Locate the cell with the specified text and output its [x, y] center coordinate. 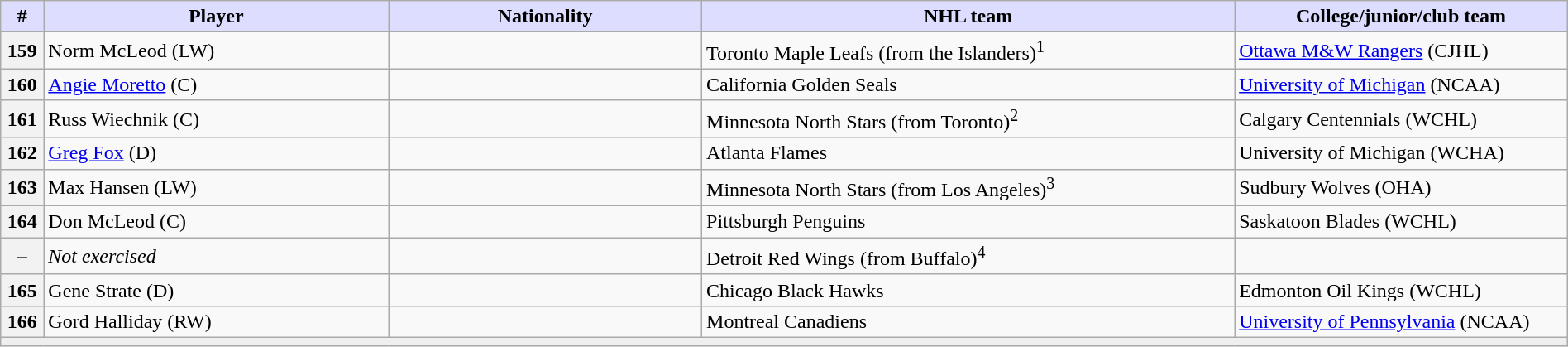
Atlanta Flames [968, 153]
Greg Fox (D) [217, 153]
Russ Wiechnik (C) [217, 119]
Ottawa M&W Rangers (CJHL) [1401, 51]
Sudbury Wolves (OHA) [1401, 187]
Not exercised [217, 257]
Max Hansen (LW) [217, 187]
163 [22, 187]
Detroit Red Wings (from Buffalo)4 [968, 257]
Gene Strate (D) [217, 290]
165 [22, 290]
Edmonton Oil Kings (WCHL) [1401, 290]
College/junior/club team [1401, 17]
Pittsburgh Penguins [968, 222]
Toronto Maple Leafs (from the Islanders)1 [968, 51]
Norm McLeod (LW) [217, 51]
NHL team [968, 17]
Montreal Canadiens [968, 321]
Gord Halliday (RW) [217, 321]
# [22, 17]
161 [22, 119]
Minnesota North Stars (from Los Angeles)3 [968, 187]
Don McLeod (C) [217, 222]
Minnesota North Stars (from Toronto)2 [968, 119]
– [22, 257]
Saskatoon Blades (WCHL) [1401, 222]
Chicago Black Hawks [968, 290]
Player [217, 17]
159 [22, 51]
164 [22, 222]
California Golden Seals [968, 84]
University of Michigan (NCAA) [1401, 84]
University of Michigan (WCHA) [1401, 153]
University of Pennsylvania (NCAA) [1401, 321]
Angie Moretto (C) [217, 84]
Calgary Centennials (WCHL) [1401, 119]
Nationality [546, 17]
160 [22, 84]
162 [22, 153]
166 [22, 321]
